Scan for the cell matching the given text and deliver its [X, Y] coordinate at center. 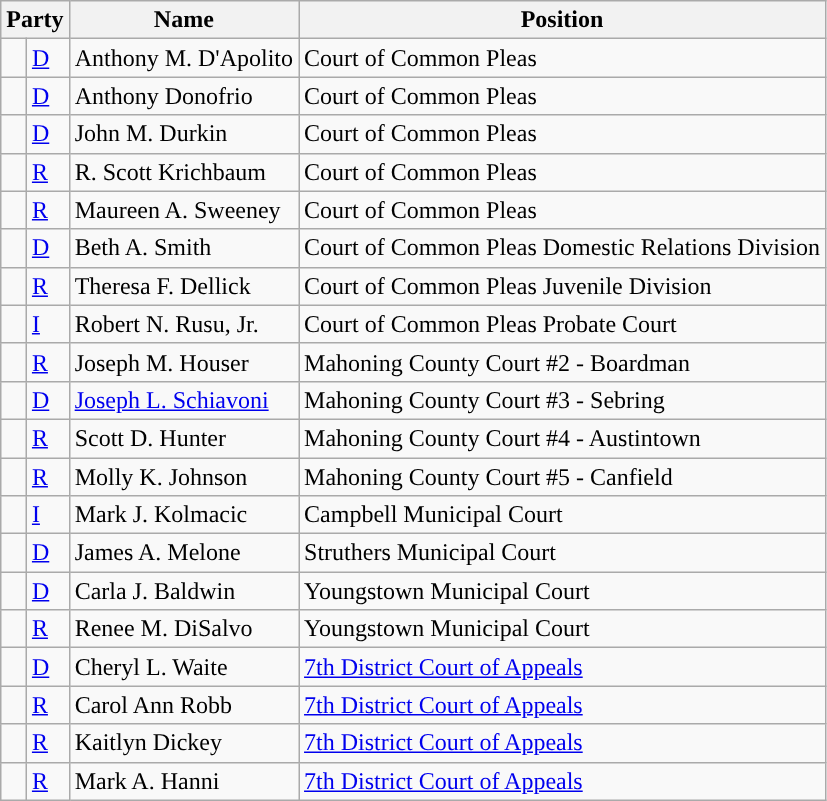
Anthony Donofrio [184, 96]
Struthers Municipal Court [562, 553]
Court of Common Pleas Domestic Relations Division [562, 248]
Cheryl L. Waite [184, 667]
Molly K. Johnson [184, 477]
Carla J. Baldwin [184, 591]
Court of Common Pleas Juvenile Division [562, 286]
Mark A. Hanni [184, 781]
Mahoning County Court #3 - Sebring [562, 400]
Carol Ann Robb [184, 705]
R. Scott Krichbaum [184, 172]
Party [35, 20]
John M. Durkin [184, 134]
Position [562, 20]
Court of Common Pleas Probate Court [562, 324]
Scott D. Hunter [184, 438]
Mahoning County Court #2 - Boardman [562, 362]
Campbell Municipal Court [562, 515]
Robert N. Rusu, Jr. [184, 324]
Name [184, 20]
Renee M. DiSalvo [184, 629]
Joseph M. Houser [184, 362]
James A. Melone [184, 553]
Mahoning County Court #4 - Austintown [562, 438]
Maureen A. Sweeney [184, 210]
Mark J. Kolmacic [184, 515]
Joseph L. Schiavoni [184, 400]
Anthony M. D'Apolito [184, 58]
Beth A. Smith [184, 248]
Kaitlyn Dickey [184, 743]
Mahoning County Court #5 - Canfield [562, 477]
Theresa F. Dellick [184, 286]
